Return (x, y) of the center of cell containing provided text 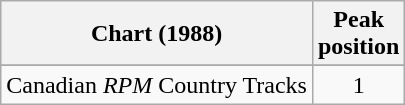
Canadian RPM Country Tracks (157, 85)
Chart (1988) (157, 34)
1 (358, 85)
Peakposition (358, 34)
